Scan for the cell matching the given text and deliver its [x, y] coordinate at center. 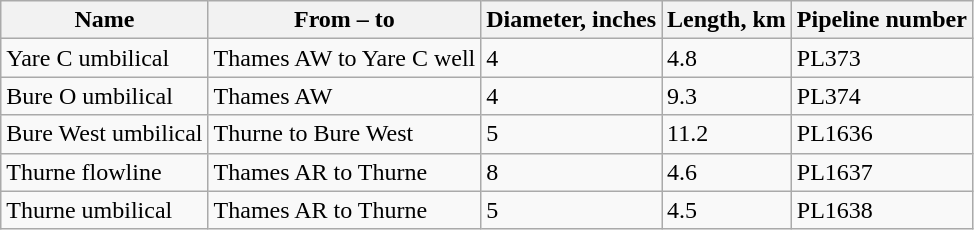
11.2 [727, 134]
4.8 [727, 58]
Thurne to Bure West [344, 134]
Bure West umbilical [104, 134]
From – to [344, 20]
Thurne umbilical [104, 210]
Thurne flowline [104, 172]
PL1636 [882, 134]
4.5 [727, 210]
PL1637 [882, 172]
4.6 [727, 172]
PL373 [882, 58]
PL1638 [882, 210]
Name [104, 20]
Thames AW to Yare C well [344, 58]
Pipeline number [882, 20]
Thames AW [344, 96]
Yare C umbilical [104, 58]
PL374 [882, 96]
Diameter, inches [572, 20]
Bure O umbilical [104, 96]
9.3 [727, 96]
Length, km [727, 20]
8 [572, 172]
